For the text-containing cell, return its midpoint in (x, y) coordinate format. 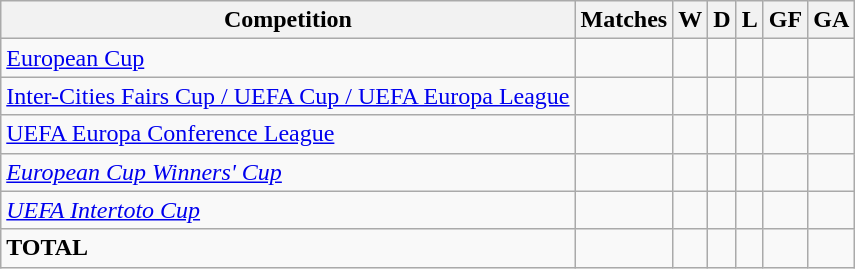
Inter-Cities Fairs Cup / UEFA Cup / UEFA Europa League (288, 96)
W (690, 20)
D (722, 20)
UEFA Europa Conference League (288, 134)
L (750, 20)
European Cup Winners' Cup (288, 172)
Matches (624, 20)
GF (785, 20)
European Cup (288, 58)
TOTAL (288, 248)
UEFA Intertoto Cup (288, 210)
GA (832, 20)
Competition (288, 20)
